Detect which cell encompasses the target text, then output its [X, Y] center coordinate. 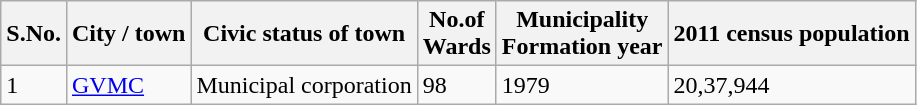
98 [456, 85]
Civic status of town [304, 34]
1 [34, 85]
City / town [128, 34]
No.ofWards [456, 34]
1979 [582, 85]
Municipal corporation [304, 85]
20,37,944 [792, 85]
MunicipalityFormation year [582, 34]
S.No. [34, 34]
GVMC [128, 85]
2011 census population [792, 34]
